Determine the [X, Y] coordinate at the center of the cell enclosing the given text.  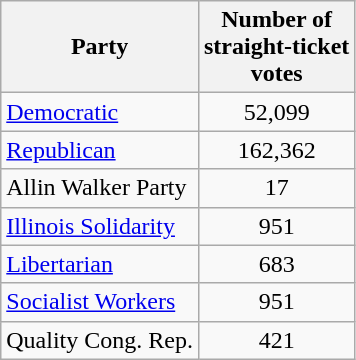
17 [276, 188]
Republican [100, 150]
Socialist Workers [100, 302]
Allin Walker Party [100, 188]
Democratic [100, 112]
421 [276, 340]
Quality Cong. Rep. [100, 340]
Number ofstraight-ticketvotes [276, 47]
683 [276, 264]
Libertarian [100, 264]
Party [100, 47]
162,362 [276, 150]
Illinois Solidarity [100, 226]
52,099 [276, 112]
